Provide the [X, Y] coordinate of the cell's center where the given text is located.  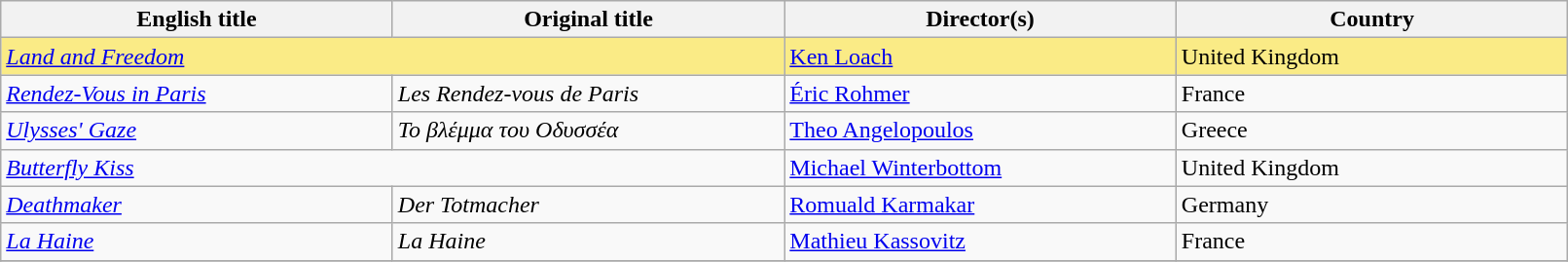
Der Totmacher [588, 205]
Director(s) [981, 19]
Original title [588, 19]
Land and Freedom [393, 56]
Ulysses' Gaze [197, 131]
Éric Rohmer [981, 94]
Country [1372, 19]
Rendez-Vous in Paris [197, 94]
Les Rendez-vous de Paris [588, 94]
Deathmaker [197, 205]
English title [197, 19]
Germany [1372, 205]
Ken Loach [981, 56]
Το βλέμμα του Οδυσσέα [588, 131]
Greece [1372, 131]
Romuald Karmakar [981, 205]
Theo Angelopoulos [981, 131]
Butterfly Kiss [393, 168]
Michael Winterbottom [981, 168]
Mathieu Kassovitz [981, 242]
